Return the (X, Y) coordinate for the center point of the cell that contains the specified text.  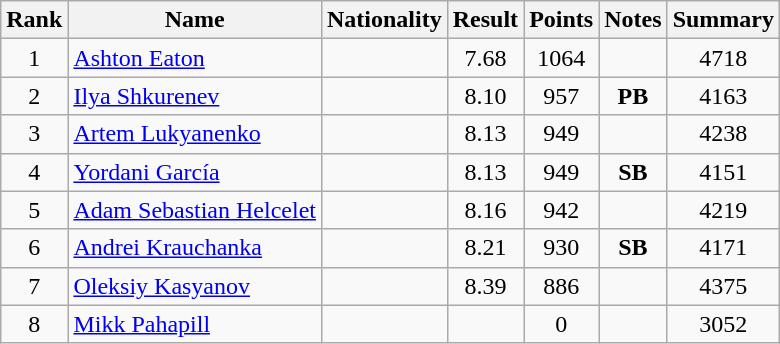
3052 (723, 324)
8.39 (485, 286)
Adam Sebastian Helcelet (195, 210)
Name (195, 20)
Oleksiy Kasyanov (195, 286)
Summary (723, 20)
1 (34, 58)
8.21 (485, 248)
942 (562, 210)
4238 (723, 134)
0 (562, 324)
Ashton Eaton (195, 58)
2 (34, 96)
4375 (723, 286)
930 (562, 248)
6 (34, 248)
4 (34, 172)
Nationality (384, 20)
4718 (723, 58)
8.10 (485, 96)
7.68 (485, 58)
4219 (723, 210)
Notes (633, 20)
Rank (34, 20)
Yordani García (195, 172)
Points (562, 20)
8 (34, 324)
4151 (723, 172)
5 (34, 210)
1064 (562, 58)
Artem Lukyanenko (195, 134)
4171 (723, 248)
8.16 (485, 210)
3 (34, 134)
PB (633, 96)
Mikk Pahapill (195, 324)
7 (34, 286)
4163 (723, 96)
Result (485, 20)
957 (562, 96)
Ilya Shkurenev (195, 96)
886 (562, 286)
Andrei Krauchanka (195, 248)
